Provide the (X, Y) coordinate of the cell's center where the given text is located.  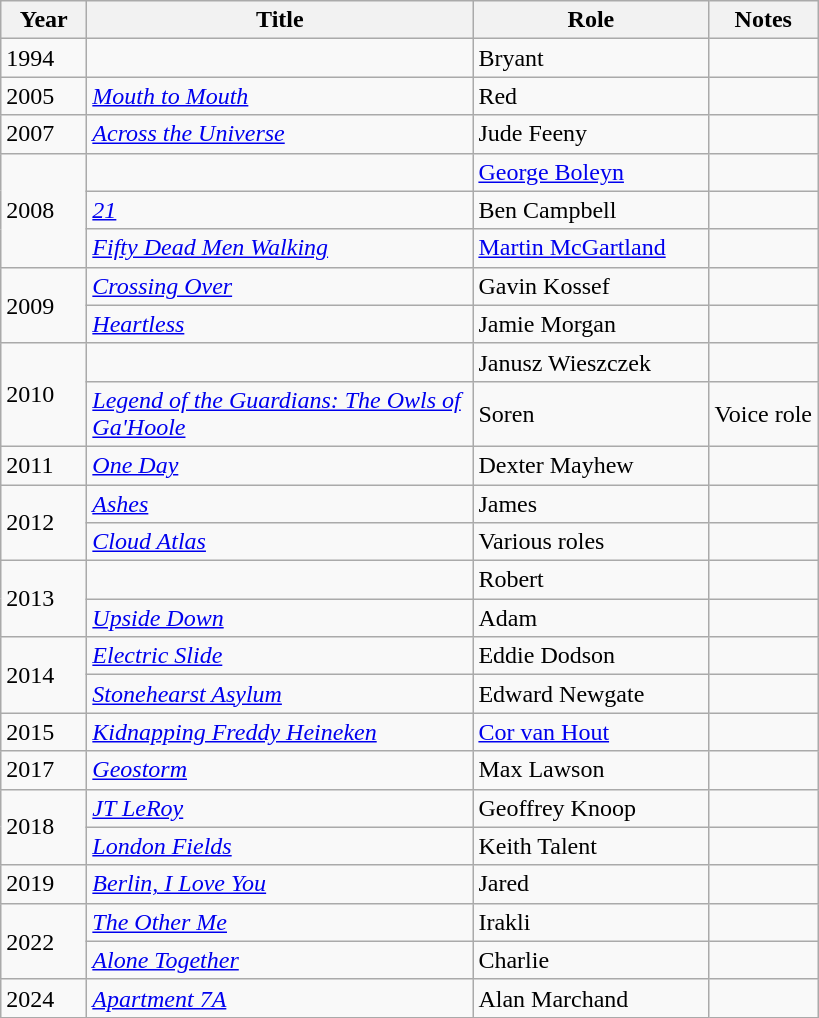
2008 (44, 210)
Title (280, 20)
Crossing Over (280, 286)
Stonehearst Asylum (280, 694)
21 (280, 210)
2012 (44, 522)
2009 (44, 305)
Heartless (280, 324)
Bryant (591, 58)
Martin McGartland (591, 248)
Year (44, 20)
Electric Slide (280, 656)
Ben Campbell (591, 210)
George Boleyn (591, 172)
James (591, 503)
2013 (44, 599)
2010 (44, 394)
Charlie (591, 960)
London Fields (280, 846)
2024 (44, 998)
One Day (280, 465)
Alone Together (280, 960)
Jared (591, 884)
Mouth to Mouth (280, 96)
Dexter Mayhew (591, 465)
2022 (44, 941)
1994 (44, 58)
Voice role (764, 414)
The Other Me (280, 922)
Across the Universe (280, 134)
Edward Newgate (591, 694)
2007 (44, 134)
Soren (591, 414)
Keith Talent (591, 846)
Geostorm (280, 770)
2011 (44, 465)
2005 (44, 96)
JT LeRoy (280, 808)
2017 (44, 770)
Role (591, 20)
Various roles (591, 542)
Red (591, 96)
Apartment 7A (280, 998)
2015 (44, 732)
Robert (591, 580)
Ashes (280, 503)
Fifty Dead Men Walking (280, 248)
Eddie Dodson (591, 656)
Max Lawson (591, 770)
Jamie Morgan (591, 324)
Kidnapping Freddy Heineken (280, 732)
Alan Marchand (591, 998)
Cor van Hout (591, 732)
Irakli (591, 922)
Berlin, I Love You (280, 884)
2018 (44, 827)
2014 (44, 675)
Cloud Atlas (280, 542)
Gavin Kossef (591, 286)
Legend of the Guardians: The Owls of Ga'Hoole (280, 414)
Janusz Wieszczek (591, 362)
Geoffrey Knoop (591, 808)
Notes (764, 20)
Adam (591, 618)
2019 (44, 884)
Upside Down (280, 618)
Jude Feeny (591, 134)
